Search for the cell housing the specified text and yield its (X, Y) center coordinate. 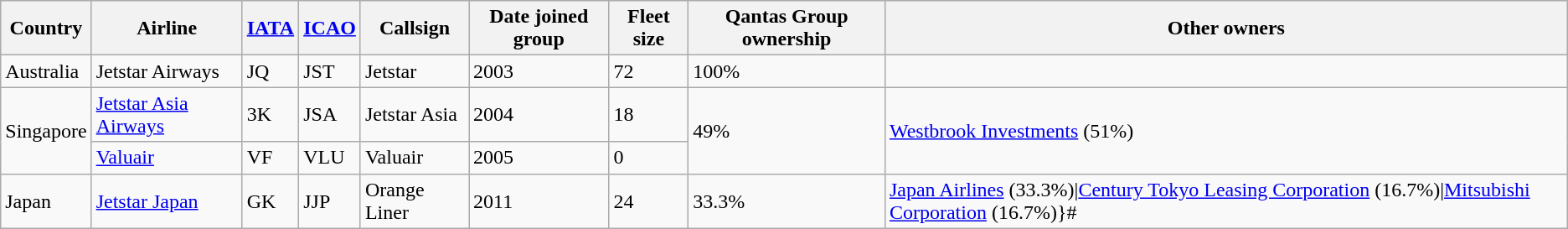
2003 (539, 71)
JST (330, 71)
49% (787, 131)
JQ (271, 71)
VF (271, 158)
Jetstar Asia (414, 114)
2005 (539, 158)
2011 (539, 201)
2004 (539, 114)
JSA (330, 114)
VLU (330, 158)
Jetstar Japan (167, 201)
Westbrook Investments (51%) (1226, 131)
Other owners (1226, 29)
Orange Liner (414, 201)
Australia (46, 71)
JJP (330, 201)
Fleet size (648, 29)
IATA (271, 29)
33.3% (787, 201)
ICAO (330, 29)
0 (648, 158)
Country (46, 29)
Date joined group (539, 29)
GK (271, 201)
72 (648, 71)
100% (787, 71)
3K (271, 114)
Jetstar (414, 71)
Jetstar Airways (167, 71)
18 (648, 114)
Japan (46, 201)
Qantas Group ownership (787, 29)
Japan Airlines (33.3%)|Century Tokyo Leasing Corporation (16.7%)|Mitsubishi Corporation (16.7%)}# (1226, 201)
Singapore (46, 131)
Jetstar Asia Airways (167, 114)
Airline (167, 29)
24 (648, 201)
Callsign (414, 29)
